Extract the [x, y] coordinate from the center of the cell holding the provided text.  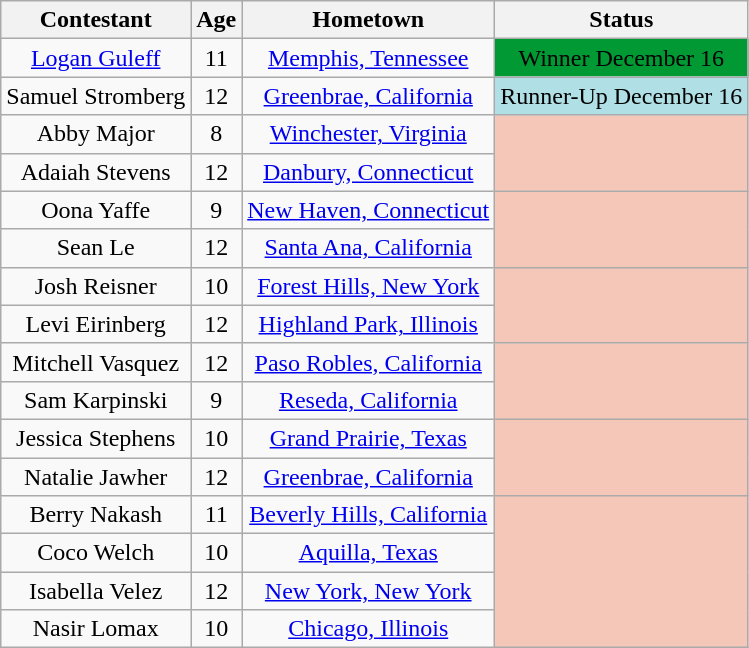
Contestant [96, 20]
Isabella Velez [96, 591]
Aquilla, Texas [368, 553]
Winchester, Virginia [368, 134]
Mitchell Vasquez [96, 362]
Levi Eirinberg [96, 324]
Adaiah Stevens [96, 172]
Josh Reisner [96, 286]
Age [216, 20]
Danbury, Connecticut [368, 172]
Highland Park, Illinois [368, 324]
Natalie Jawher [96, 477]
Coco Welch [96, 553]
Sam Karpinski [96, 400]
Nasir Lomax [96, 629]
Memphis, Tennessee [368, 58]
8 [216, 134]
Berry Nakash [96, 515]
Oona Yaffe [96, 210]
Beverly Hills, California [368, 515]
Sean Le [96, 248]
Abby Major [96, 134]
Jessica Stephens [96, 438]
Winner December 16 [622, 58]
Santa Ana, California [368, 248]
Hometown [368, 20]
Chicago, Illinois [368, 629]
New Haven, Connecticut [368, 210]
Logan Guleff [96, 58]
Runner-Up December 16 [622, 96]
Grand Prairie, Texas [368, 438]
Status [622, 20]
New York, New York [368, 591]
Reseda, California [368, 400]
Paso Robles, California [368, 362]
Samuel Stromberg [96, 96]
Forest Hills, New York [368, 286]
